Capture the cell that displays the provided text and extract its [X, Y] central coordinate. 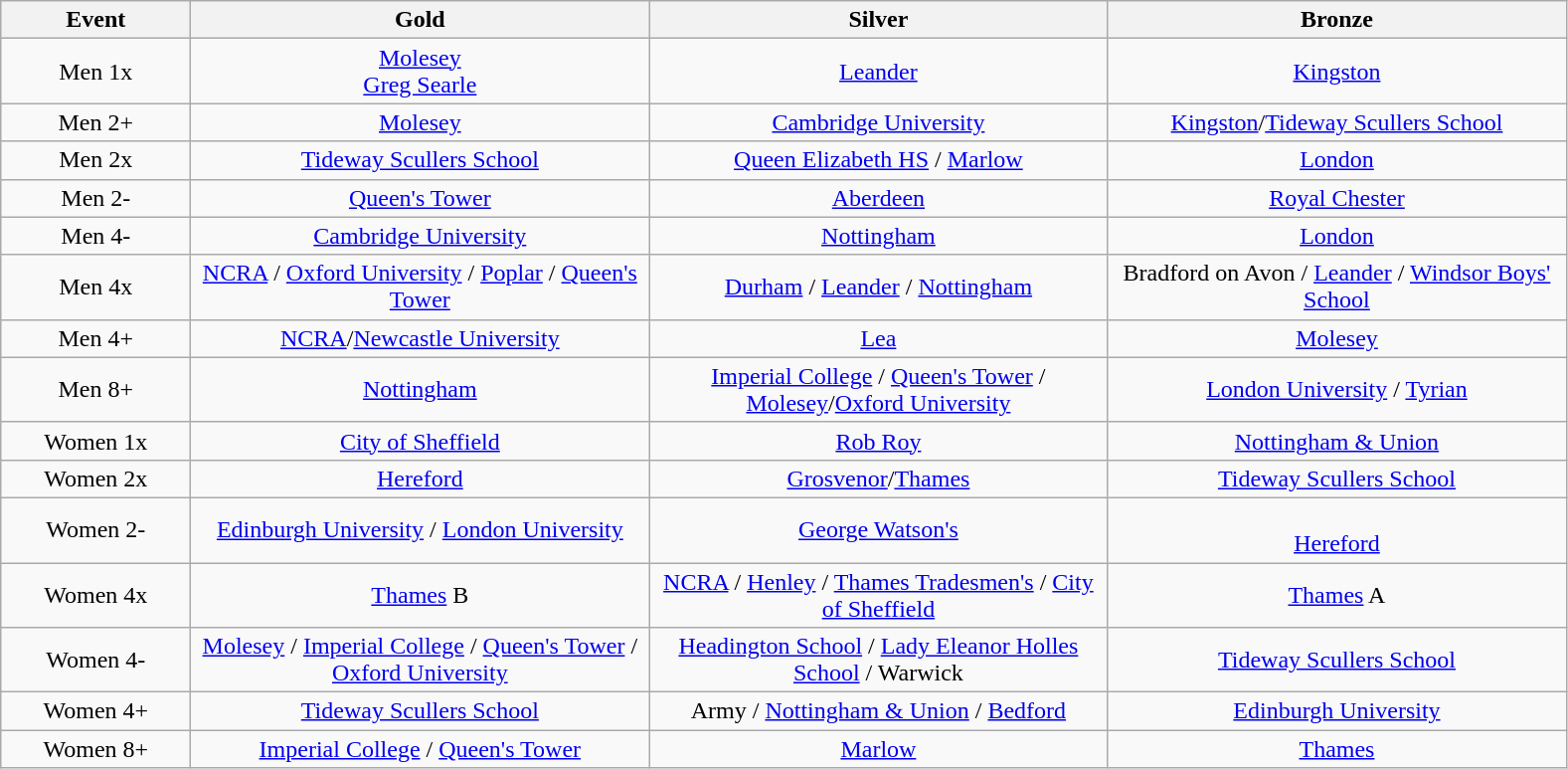
Women 2- [95, 529]
Marlow [879, 749]
Men 2+ [95, 122]
Gold [420, 20]
Lea [879, 338]
Event [95, 20]
Men 1x [95, 72]
Men 4x [95, 287]
City of Sheffield [420, 441]
Nottingham & Union [1336, 441]
Royal Chester [1336, 198]
Queen's Tower [420, 198]
Men 8+ [95, 390]
Men 4+ [95, 338]
Men 4- [95, 236]
Thames A [1336, 595]
Thames B [420, 595]
NCRA / Henley / Thames Tradesmen's / City of Sheffield [879, 595]
Kingston [1336, 72]
NCRA / Oxford University / Poplar / Queen's Tower [420, 287]
Leander [879, 72]
Women 1x [95, 441]
Grosvenor/Thames [879, 479]
Women 4- [95, 661]
Queen Elizabeth HS / Marlow [879, 160]
Army / Nottingham & Union / Bedford [879, 711]
Women 4+ [95, 711]
Bronze [1336, 20]
Women 2x [95, 479]
Men 2- [95, 198]
London University / Tyrian [1336, 390]
Rob Roy [879, 441]
Edinburgh University [1336, 711]
Women 4x [95, 595]
Women 8+ [95, 749]
Edinburgh University / London University [420, 529]
Silver [879, 20]
Imperial College / Queen's Tower / Molesey/Oxford University [879, 390]
Headington School / Lady Eleanor Holles School / Warwick [879, 661]
Thames [1336, 749]
MoleseyGreg Searle [420, 72]
Molesey / Imperial College / Queen's Tower / Oxford University [420, 661]
Durham / Leander / Nottingham [879, 287]
Imperial College / Queen's Tower [420, 749]
Men 2x [95, 160]
Kingston/Tideway Scullers School [1336, 122]
NCRA/Newcastle University [420, 338]
Aberdeen [879, 198]
George Watson's [879, 529]
Bradford on Avon / Leander / Windsor Boys' School [1336, 287]
